From the cell containing the given text, extract its center point as [X, Y] coordinate. 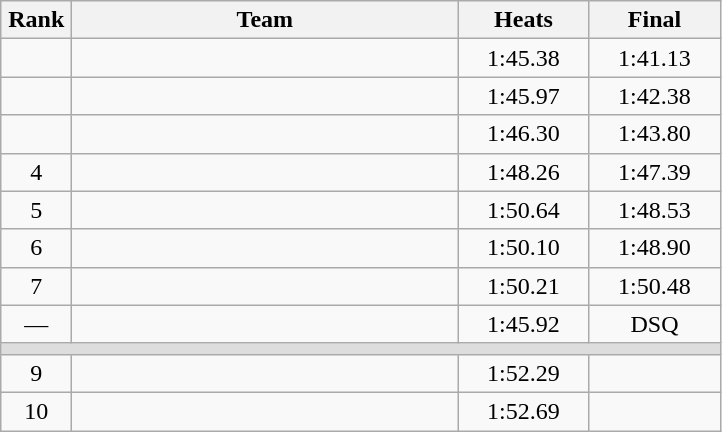
1:48.53 [654, 210]
1:52.69 [524, 411]
1:50.10 [524, 248]
1:41.13 [654, 58]
1:42.38 [654, 96]
1:50.64 [524, 210]
Rank [36, 20]
1:45.92 [524, 324]
Heats [524, 20]
Final [654, 20]
9 [36, 373]
1:50.48 [654, 286]
1:45.38 [524, 58]
6 [36, 248]
1:50.21 [524, 286]
1:47.39 [654, 172]
10 [36, 411]
7 [36, 286]
— [36, 324]
1:48.90 [654, 248]
1:43.80 [654, 134]
5 [36, 210]
1:52.29 [524, 373]
1:45.97 [524, 96]
DSQ [654, 324]
Team [265, 20]
1:46.30 [524, 134]
4 [36, 172]
1:48.26 [524, 172]
